Extract the [x, y] coordinate from the center of the cell holding the provided text.  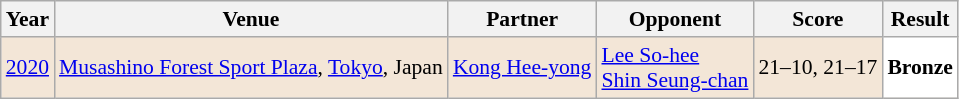
Musashino Forest Sport Plaza, Tokyo, Japan [251, 68]
Opponent [674, 19]
Year [28, 19]
Kong Hee-yong [522, 68]
21–10, 21–17 [818, 68]
Score [818, 19]
Partner [522, 19]
Venue [251, 19]
Lee So-hee Shin Seung-chan [674, 68]
2020 [28, 68]
Result [920, 19]
Bronze [920, 68]
